Capture the cell that displays the provided text and extract its [X, Y] central coordinate. 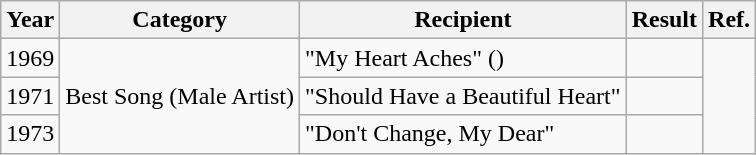
Recipient [464, 20]
"Should Have a Beautiful Heart" [464, 96]
1973 [30, 134]
Year [30, 20]
Best Song (Male Artist) [180, 96]
"My Heart Aches" () [464, 58]
Result [664, 20]
"Don't Change, My Dear" [464, 134]
Ref. [730, 20]
Category [180, 20]
1969 [30, 58]
1971 [30, 96]
